For the text-containing cell, return its midpoint in (X, Y) coordinate format. 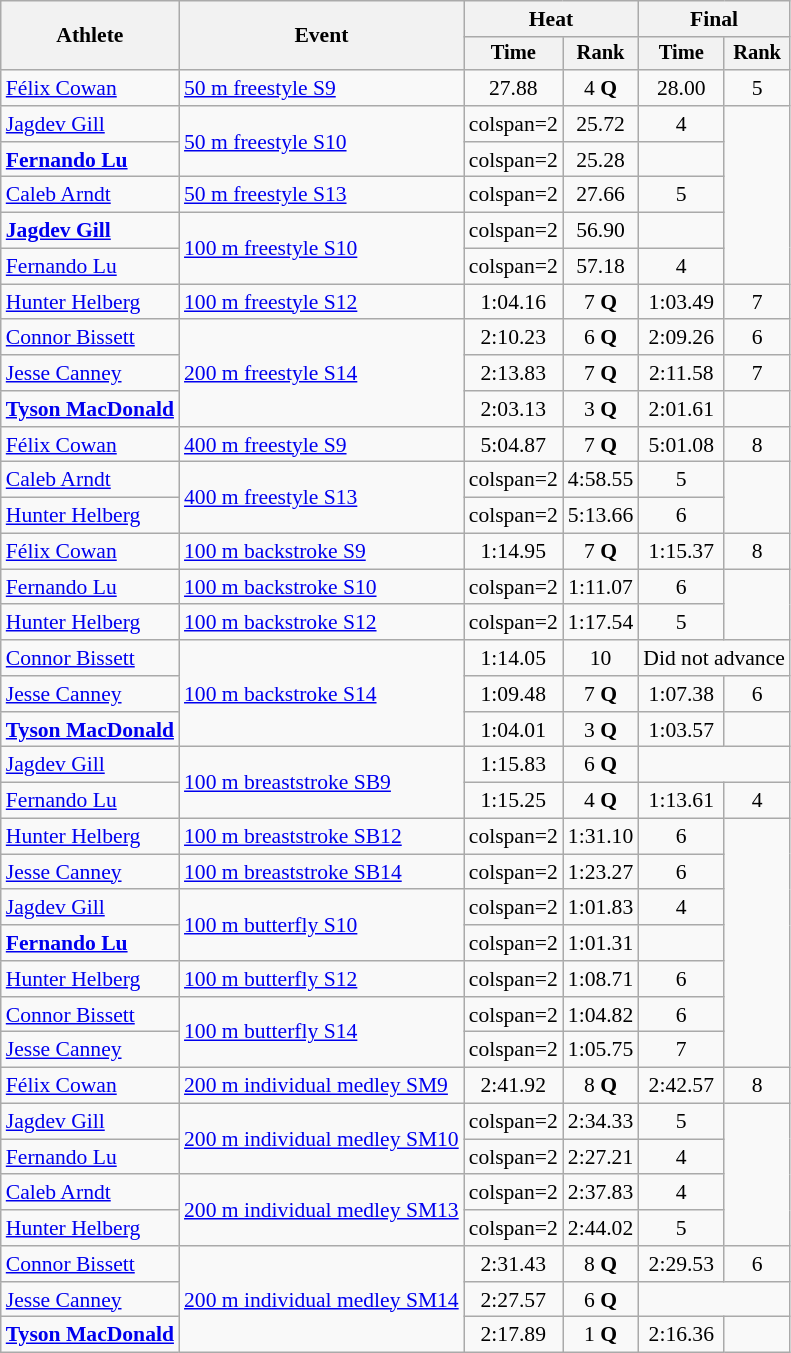
200 m individual medley SM9 (322, 1086)
1:14.05 (514, 658)
1:04.16 (514, 302)
25.28 (600, 160)
100 m backstroke S10 (322, 587)
50 m freestyle S13 (322, 195)
1:09.48 (514, 694)
27.88 (514, 88)
1:11.07 (600, 587)
200 m freestyle S14 (322, 374)
1:15.37 (681, 552)
2:09.26 (681, 338)
100 m breaststroke SB12 (322, 837)
2:27.57 (514, 1300)
100 m freestyle S10 (322, 248)
5:04.87 (514, 445)
10 (600, 658)
5:13.66 (600, 516)
Event (322, 36)
2:03.13 (514, 409)
100 m backstroke S9 (322, 552)
Heat (552, 19)
400 m freestyle S13 (322, 498)
200 m individual medley SM13 (322, 1210)
2:17.89 (514, 1335)
1:15.83 (514, 765)
100 m butterfly S14 (322, 1032)
27.66 (600, 195)
2:27.21 (600, 1157)
4:58.55 (600, 480)
1:17.54 (600, 623)
5:01.08 (681, 445)
100 m freestyle S12 (322, 302)
1:05.75 (600, 1050)
25.72 (600, 124)
2:29.53 (681, 1264)
50 m freestyle S10 (322, 142)
200 m individual medley SM14 (322, 1300)
2:31.43 (514, 1264)
2:13.83 (514, 373)
1:23.27 (600, 872)
56.90 (600, 231)
2:41.92 (514, 1086)
Did not advance (714, 658)
400 m freestyle S9 (322, 445)
1:14.95 (514, 552)
100 m backstroke S12 (322, 623)
50 m freestyle S9 (322, 88)
Athlete (90, 36)
200 m individual medley SM10 (322, 1140)
2:11.58 (681, 373)
100 m breaststroke SB14 (322, 872)
2:16.36 (681, 1335)
1:08.71 (600, 979)
2:37.83 (600, 1193)
100 m breaststroke SB9 (322, 782)
28.00 (681, 88)
1:01.31 (600, 943)
2:01.61 (681, 409)
1:04.01 (514, 730)
2:42.57 (681, 1086)
1:13.61 (681, 801)
1:03.49 (681, 302)
1:04.82 (600, 1015)
1 Q (600, 1335)
57.18 (600, 267)
1:07.38 (681, 694)
2:44.02 (600, 1228)
1:01.83 (600, 908)
Final (714, 19)
100 m butterfly S10 (322, 926)
1:03.57 (681, 730)
1:15.25 (514, 801)
1:31.10 (600, 837)
100 m butterfly S12 (322, 979)
2:34.33 (600, 1122)
2:10.23 (514, 338)
100 m backstroke S14 (322, 694)
